Detect which cell encompasses the target text, then output its [x, y] center coordinate. 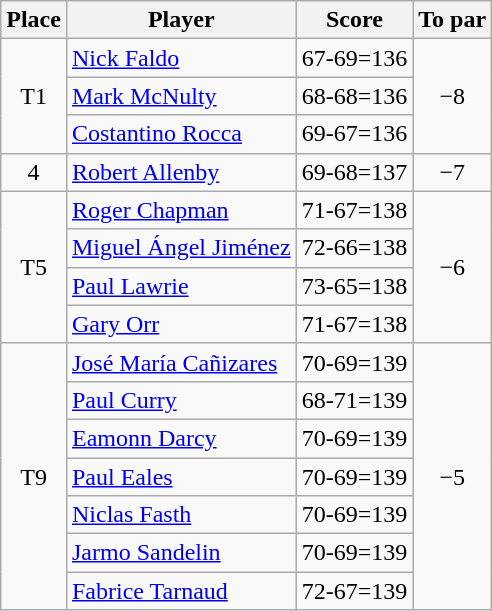
Miguel Ángel Jiménez [181, 248]
−7 [452, 172]
T9 [34, 476]
T1 [34, 96]
4 [34, 172]
Score [354, 20]
Fabrice Tarnaud [181, 591]
Paul Lawrie [181, 286]
68-71=139 [354, 400]
Paul Curry [181, 400]
Eamonn Darcy [181, 438]
Gary Orr [181, 324]
69-67=136 [354, 134]
73-65=138 [354, 286]
72-67=139 [354, 591]
69-68=137 [354, 172]
−6 [452, 267]
Robert Allenby [181, 172]
Place [34, 20]
Roger Chapman [181, 210]
Niclas Fasth [181, 515]
Nick Faldo [181, 58]
T5 [34, 267]
Mark McNulty [181, 96]
−5 [452, 476]
72-66=138 [354, 248]
José María Cañizares [181, 362]
67-69=136 [354, 58]
Jarmo Sandelin [181, 553]
Player [181, 20]
To par [452, 20]
Costantino Rocca [181, 134]
−8 [452, 96]
68-68=136 [354, 96]
Paul Eales [181, 477]
